Provide the (x, y) coordinate of the cell's center where the given text is located.  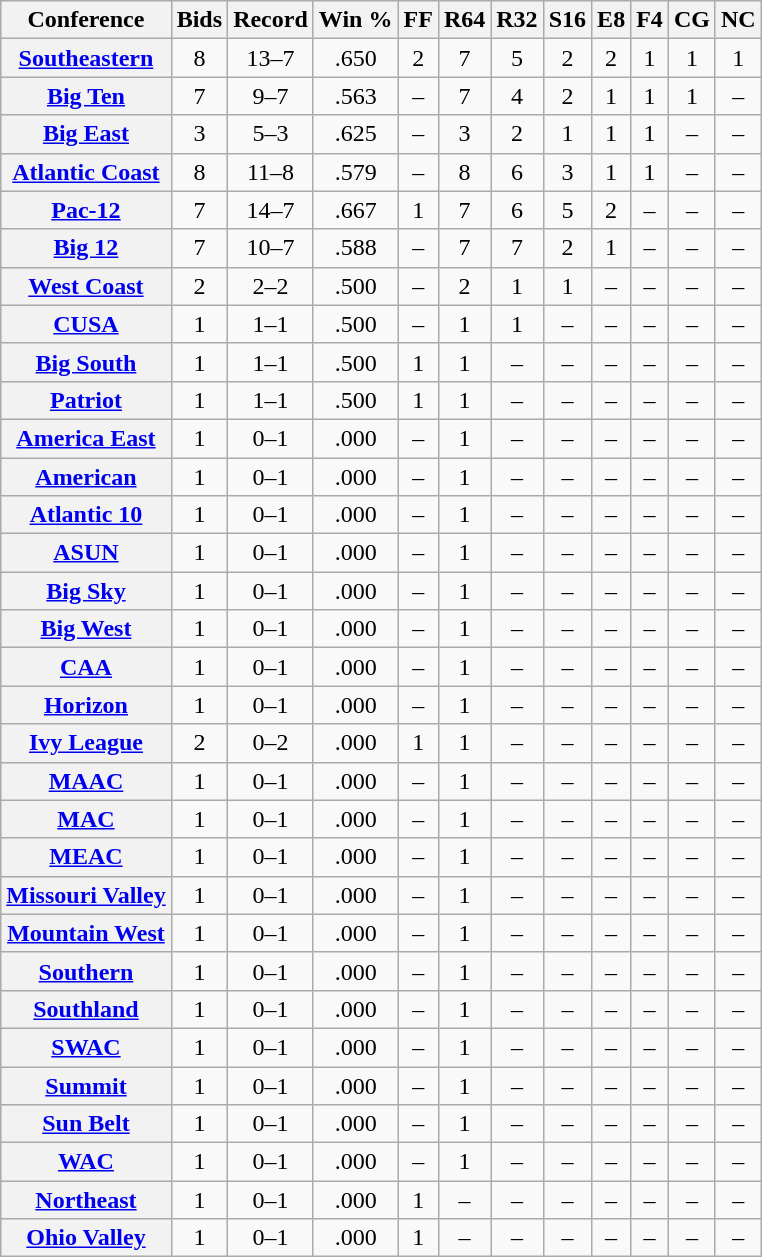
9–7 (271, 96)
Southern (86, 971)
Patriot (86, 400)
11–8 (271, 172)
.650 (356, 58)
R32 (517, 20)
Northeast (86, 1200)
ASUN (86, 553)
CAA (86, 667)
SWAC (86, 1047)
F4 (650, 20)
Mountain West (86, 933)
5–3 (271, 134)
Big East (86, 134)
13–7 (271, 58)
Big Sky (86, 591)
Record (271, 20)
MEAC (86, 857)
.625 (356, 134)
Conference (86, 20)
Big 12 (86, 248)
S16 (567, 20)
America East (86, 438)
0–2 (271, 743)
4 (517, 96)
Ohio Valley (86, 1238)
American (86, 477)
Ivy League (86, 743)
Sun Belt (86, 1124)
2–2 (271, 286)
Big South (86, 362)
Atlantic Coast (86, 172)
R64 (464, 20)
.667 (356, 210)
Atlantic 10 (86, 515)
Win % (356, 20)
.579 (356, 172)
MAAC (86, 781)
E8 (612, 20)
Pac-12 (86, 210)
Southeastern (86, 58)
Horizon (86, 705)
Missouri Valley (86, 895)
14–7 (271, 210)
Summit (86, 1085)
Big West (86, 629)
Big Ten (86, 96)
.588 (356, 248)
10–7 (271, 248)
West Coast (86, 286)
CG (692, 20)
CUSA (86, 324)
.563 (356, 96)
Southland (86, 1009)
WAC (86, 1162)
FF (418, 20)
Bids (199, 20)
NC (738, 20)
MAC (86, 819)
